Pinpoint the cell where the given text exists, returning its (X, Y) midpoint coordinate. 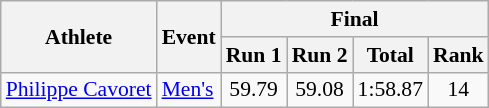
Total (390, 55)
14 (458, 90)
Athlete (79, 36)
Event (189, 36)
Philippe Cavoret (79, 90)
1:58.87 (390, 90)
59.79 (254, 90)
Men's (189, 90)
Final (355, 19)
Run 2 (320, 55)
59.08 (320, 90)
Run 1 (254, 55)
Rank (458, 55)
